From the cell containing the given text, extract its center point as (X, Y) coordinate. 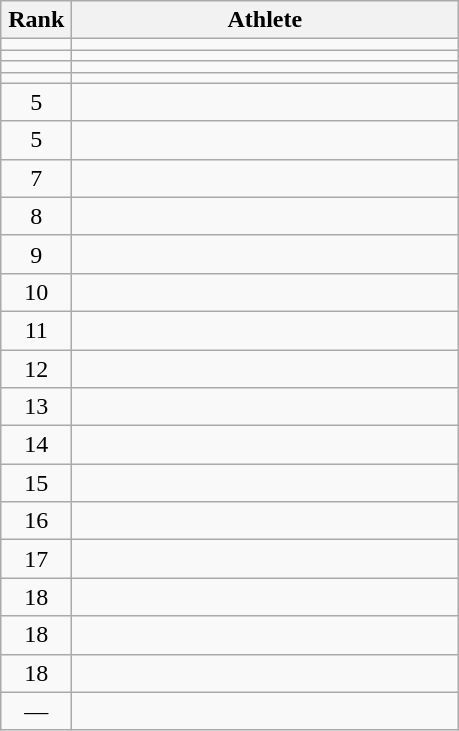
12 (36, 369)
— (36, 711)
15 (36, 483)
10 (36, 292)
9 (36, 254)
11 (36, 330)
8 (36, 216)
14 (36, 445)
17 (36, 559)
16 (36, 521)
Athlete (265, 20)
Rank (36, 20)
13 (36, 407)
7 (36, 178)
